Search for the cell housing the specified text and yield its [x, y] center coordinate. 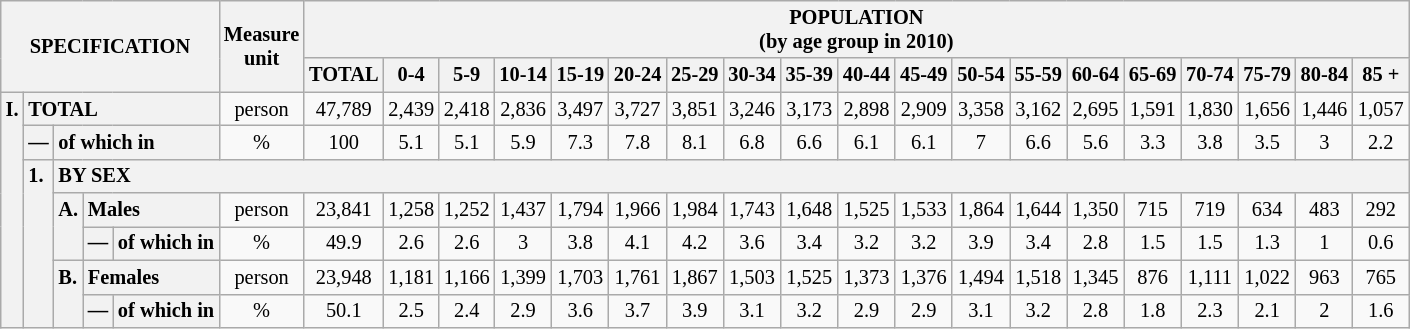
1,743 [752, 210]
2.1 [1268, 311]
1,533 [924, 210]
60-64 [1096, 75]
3,162 [1038, 109]
765 [1381, 277]
50-54 [980, 75]
1,648 [810, 210]
1,703 [580, 277]
2.2 [1381, 142]
80-84 [1324, 75]
1. [38, 243]
75-79 [1268, 75]
30-34 [752, 75]
1,830 [1210, 109]
1,591 [1152, 109]
SPECIFICATION [110, 46]
719 [1210, 210]
Females [151, 277]
3.7 [638, 311]
6.8 [752, 142]
100 [344, 142]
1,399 [522, 277]
963 [1324, 277]
2,909 [924, 109]
715 [1152, 210]
Males [151, 210]
2,836 [522, 109]
1,794 [580, 210]
23,841 [344, 210]
1,446 [1324, 109]
1,864 [980, 210]
85 + [1381, 75]
BY SEX [732, 176]
292 [1381, 210]
65-69 [1152, 75]
2,898 [866, 109]
2.5 [411, 311]
35-39 [810, 75]
1,345 [1096, 277]
47,789 [344, 109]
A. [68, 226]
4.1 [638, 243]
1,350 [1096, 210]
1,656 [1268, 109]
8.1 [694, 142]
1,252 [467, 210]
1,258 [411, 210]
23,948 [344, 277]
49.9 [344, 243]
50.1 [344, 311]
1,644 [1038, 210]
POPULATION (by age group in 2010) [856, 29]
1,437 [522, 210]
2 [1324, 311]
2,439 [411, 109]
3,851 [694, 109]
3,497 [580, 109]
1,166 [467, 277]
3.5 [1268, 142]
B. [68, 294]
3,727 [638, 109]
1,518 [1038, 277]
25-29 [694, 75]
Measure unit [262, 46]
1,376 [924, 277]
0-4 [411, 75]
7.3 [580, 142]
3,358 [980, 109]
20-24 [638, 75]
I. [12, 210]
5.6 [1096, 142]
1.8 [1152, 311]
634 [1268, 210]
0.6 [1381, 243]
2,418 [467, 109]
483 [1324, 210]
10-14 [522, 75]
45-49 [924, 75]
15-19 [580, 75]
1.3 [1268, 243]
7.8 [638, 142]
1,181 [411, 277]
1,022 [1268, 277]
4.2 [694, 243]
2.3 [1210, 311]
876 [1152, 277]
5-9 [467, 75]
55-59 [1038, 75]
40-44 [866, 75]
3.3 [1152, 142]
1,966 [638, 210]
1,503 [752, 277]
1,984 [694, 210]
1,111 [1210, 277]
5.9 [522, 142]
2.4 [467, 311]
1,494 [980, 277]
1 [1324, 243]
1,867 [694, 277]
1,373 [866, 277]
1.6 [1381, 311]
1,761 [638, 277]
7 [980, 142]
3,246 [752, 109]
3,173 [810, 109]
2,695 [1096, 109]
70-74 [1210, 75]
1,057 [1381, 109]
